Determine the (X, Y) coordinate at the center of the cell enclosing the given text.  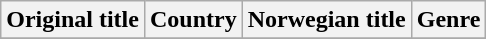
Genre (448, 20)
Norwegian title (326, 20)
Original title (73, 20)
Country (193, 20)
